Output the (x, y) coordinate of the center of the cell containing the given text.  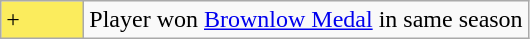
Player won Brownlow Medal in same season (306, 20)
+ (42, 20)
